For the text-containing cell, return its midpoint in (x, y) coordinate format. 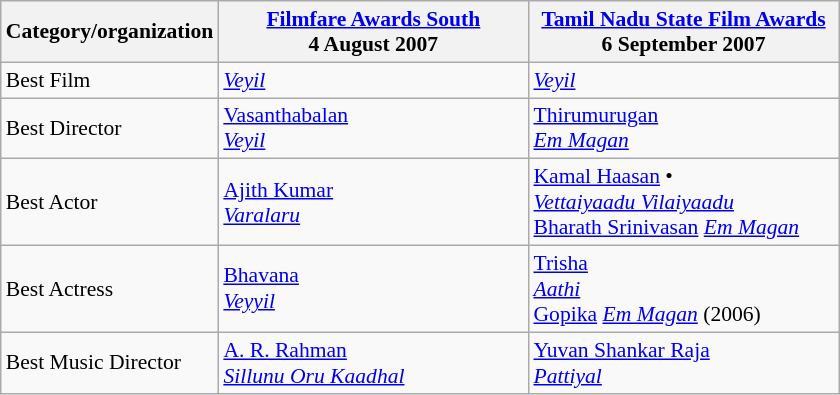
Best Film (110, 80)
Tamil Nadu State Film Awards6 September 2007 (683, 32)
Kamal Haasan •Vettaiyaadu Vilaiyaadu Bharath Srinivasan Em Magan (683, 202)
Best Director (110, 128)
Best Actor (110, 202)
VasanthabalanVeyil (373, 128)
Filmfare Awards South4 August 2007 (373, 32)
Ajith KumarVaralaru (373, 202)
BhavanaVeyyil (373, 290)
Category/organization (110, 32)
Best Music Director (110, 362)
Best Actress (110, 290)
Yuvan Shankar RajaPattiyal (683, 362)
TrishaAathi Gopika Em Magan (2006) (683, 290)
ThirumuruganEm Magan (683, 128)
A. R. RahmanSillunu Oru Kaadhal (373, 362)
